Scan for the cell matching the given text and deliver its [x, y] coordinate at center. 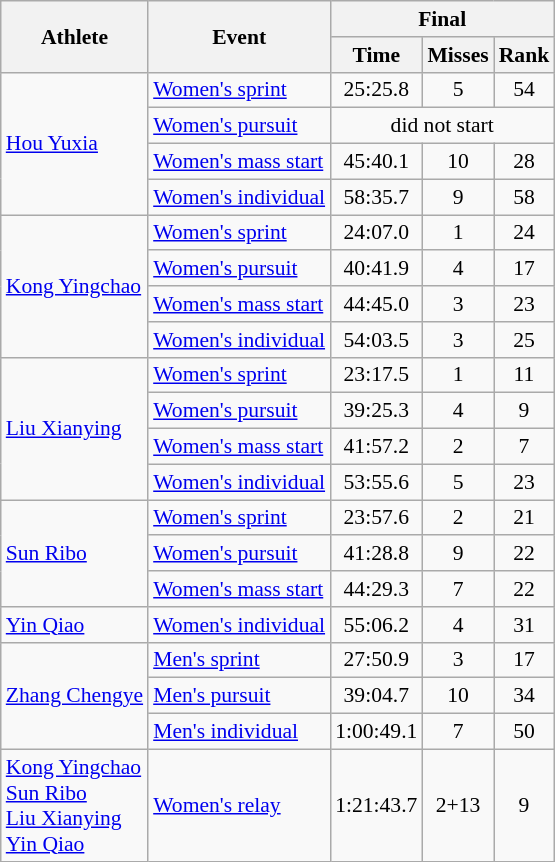
28 [524, 162]
34 [524, 696]
45:40.1 [376, 162]
55:06.2 [376, 625]
27:50.9 [376, 660]
Women's relay [239, 805]
Yin Qiao [74, 625]
Event [239, 36]
41:28.8 [376, 554]
41:57.2 [376, 447]
25 [524, 340]
Sun Ribo [74, 554]
1:21:43.7 [376, 805]
did not start [442, 126]
58 [524, 197]
54 [524, 90]
Time [376, 55]
Men's individual [239, 732]
39:04.7 [376, 696]
54:03.5 [376, 340]
Men's sprint [239, 660]
2+13 [458, 805]
24:07.0 [376, 233]
Athlete [74, 36]
40:41.9 [376, 269]
Zhang Chengye [74, 696]
23:57.6 [376, 518]
58:35.7 [376, 197]
Men's pursuit [239, 696]
Final [442, 19]
Kong YingchaoSun RiboLiu XianyingYin Qiao [74, 805]
11 [524, 375]
25:25.8 [376, 90]
23:17.5 [376, 375]
44:45.0 [376, 304]
Rank [524, 55]
50 [524, 732]
44:29.3 [376, 589]
31 [524, 625]
Kong Yingchao [74, 286]
1:00:49.1 [376, 732]
Misses [458, 55]
53:55.6 [376, 482]
Liu Xianying [74, 428]
21 [524, 518]
Hou Yuxia [74, 143]
24 [524, 233]
39:25.3 [376, 411]
